Capture the cell that displays the provided text and extract its (x, y) central coordinate. 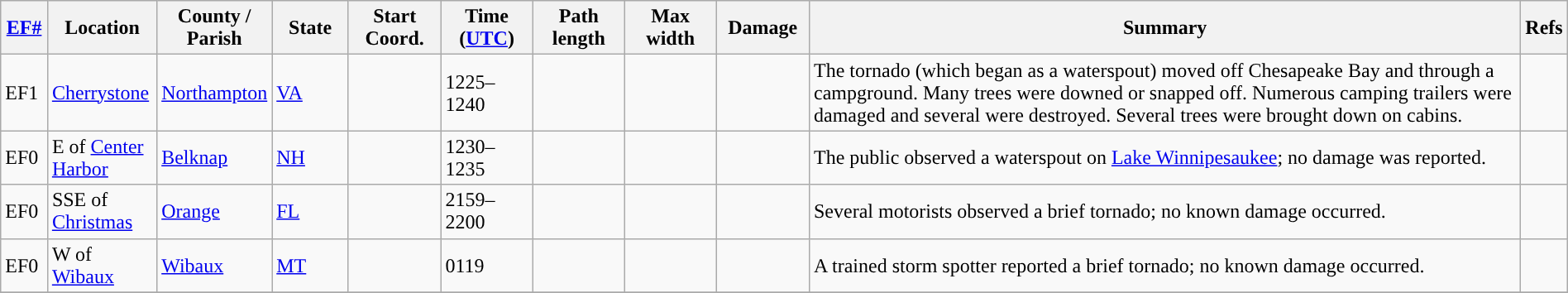
1225–1240 (486, 93)
Northampton (215, 93)
MT (311, 265)
FL (311, 212)
Orange (215, 212)
County / Parish (215, 28)
VA (311, 93)
EF1 (25, 93)
1230–1235 (486, 157)
Max width (670, 28)
Time (UTC) (486, 28)
NH (311, 157)
EF# (25, 28)
The public observed a waterspout on Lake Winnipesaukee; no damage was reported. (1164, 157)
Path length (579, 28)
Refs (1544, 28)
Start Coord. (394, 28)
Several motorists observed a brief tornado; no known damage occurred. (1164, 212)
Cherrystone (102, 93)
Belknap (215, 157)
W of Wibaux (102, 265)
Location (102, 28)
SSE of Christmas (102, 212)
2159–2200 (486, 212)
0119 (486, 265)
Damage (762, 28)
Summary (1164, 28)
State (311, 28)
E of Center Harbor (102, 157)
A trained storm spotter reported a brief tornado; no known damage occurred. (1164, 265)
Wibaux (215, 265)
